Find where the given text appears and provide that cell's center as (X, Y) coordinate. 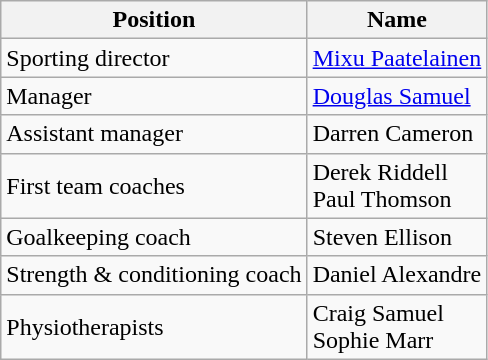
Mixu Paatelainen (397, 58)
Craig SamuelSophie Marr (397, 326)
Strength & conditioning coach (154, 275)
Douglas Samuel (397, 96)
Goalkeeping coach (154, 237)
Darren Cameron (397, 134)
Manager (154, 96)
Physiotherapists (154, 326)
Name (397, 20)
Derek RiddellPaul Thomson (397, 186)
Daniel Alexandre (397, 275)
First team coaches (154, 186)
Position (154, 20)
Sporting director (154, 58)
Assistant manager (154, 134)
Steven Ellison (397, 237)
